Determine the (X, Y) coordinate at the center of the cell enclosing the given text.  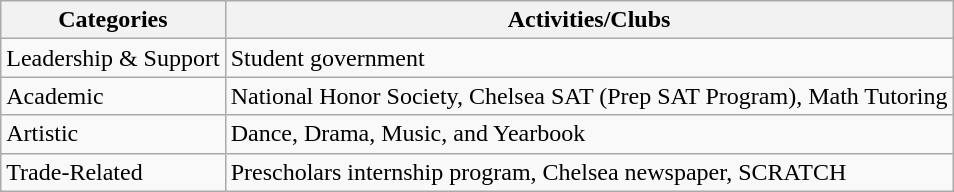
Trade-Related (113, 172)
Categories (113, 20)
Academic (113, 96)
Artistic (113, 134)
Prescholars internship program, Chelsea newspaper, SCRATCH (589, 172)
Leadership & Support (113, 58)
National Honor Society, Chelsea SAT (Prep SAT Program), Math Tutoring (589, 96)
Student government (589, 58)
Activities/Clubs (589, 20)
Dance, Drama, Music, and Yearbook (589, 134)
